Return (X, Y) of the center of cell containing provided text 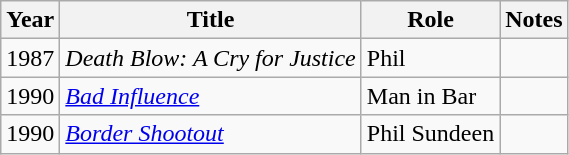
Title (210, 20)
Death Blow: A Cry for Justice (210, 58)
1987 (30, 58)
Notes (534, 20)
Bad Influence (210, 96)
Role (430, 20)
Phil Sundeen (430, 134)
Man in Bar (430, 96)
Phil (430, 58)
Year (30, 20)
Border Shootout (210, 134)
